Output the [X, Y] coordinate of the center of the cell containing the given text.  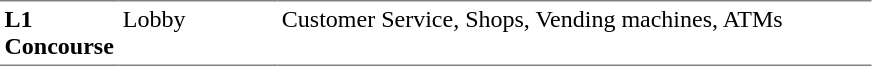
Customer Service, Shops, Vending machines, ATMs [574, 33]
Lobby [198, 33]
L1Concourse [59, 33]
